Determine the (x, y) coordinate at the center of the cell enclosing the given text.  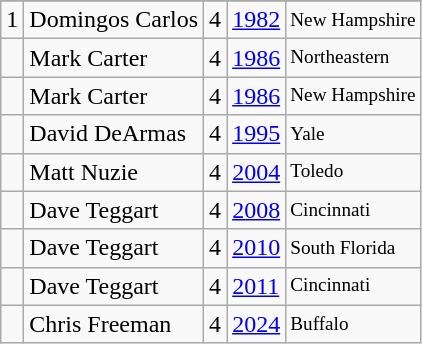
2008 (256, 210)
1 (12, 20)
Toledo (353, 172)
Northeastern (353, 58)
Chris Freeman (114, 324)
Domingos Carlos (114, 20)
2004 (256, 172)
2011 (256, 286)
Yale (353, 134)
Buffalo (353, 324)
2010 (256, 248)
Matt Nuzie (114, 172)
1995 (256, 134)
David DeArmas (114, 134)
1982 (256, 20)
2024 (256, 324)
South Florida (353, 248)
